Capture the cell that displays the provided text and extract its (X, Y) central coordinate. 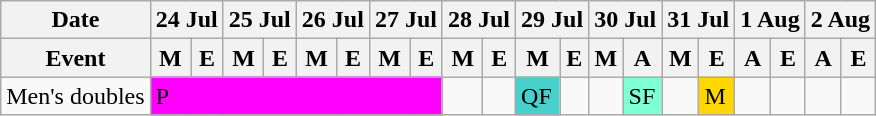
28 Jul (478, 20)
Men's doubles (76, 96)
SF (642, 96)
25 Jul (260, 20)
26 Jul (332, 20)
QF (538, 96)
31 Jul (698, 20)
1 Aug (770, 20)
P (296, 96)
24 Jul (186, 20)
2 Aug (840, 20)
Date (76, 20)
27 Jul (406, 20)
29 Jul (552, 20)
30 Jul (626, 20)
Event (76, 58)
